Return the (x, y) coordinate for the center point of the cell that contains the specified text.  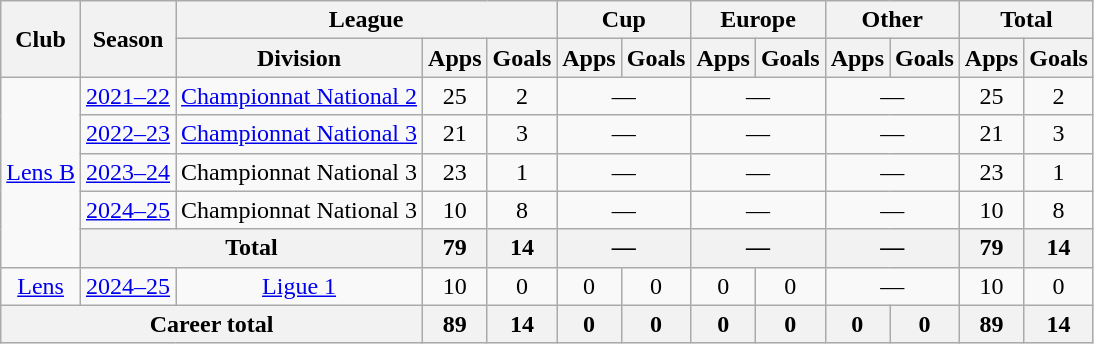
Lens B (41, 172)
League (366, 20)
Lens (41, 286)
Division (300, 58)
2022–23 (128, 134)
Career total (212, 324)
Ligue 1 (300, 286)
Championnat National 2 (300, 96)
Other (892, 20)
Season (128, 39)
2021–22 (128, 96)
Club (41, 39)
Cup (624, 20)
2023–24 (128, 172)
Europe (758, 20)
